Return the (x, y) coordinate for the center point of the cell that contains the specified text.  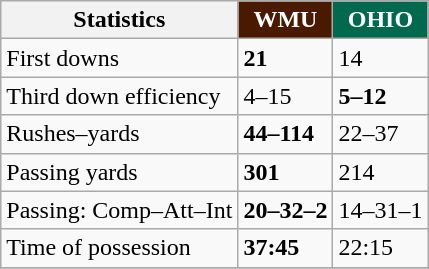
14–31–1 (380, 210)
Statistics (120, 20)
14 (380, 58)
Passing: Comp–Att–Int (120, 210)
OHIO (380, 20)
20–32–2 (286, 210)
First downs (120, 58)
22–37 (380, 134)
5–12 (380, 96)
Third down efficiency (120, 96)
214 (380, 172)
44–114 (286, 134)
301 (286, 172)
WMU (286, 20)
Time of possession (120, 248)
37:45 (286, 248)
Passing yards (120, 172)
4–15 (286, 96)
21 (286, 58)
Rushes–yards (120, 134)
22:15 (380, 248)
